Scan for the cell matching the given text and deliver its (X, Y) coordinate at center. 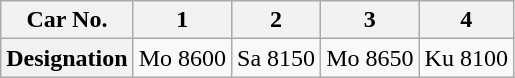
4 (466, 20)
2 (276, 20)
Designation (67, 58)
Mo 8600 (182, 58)
Ku 8100 (466, 58)
Car No. (67, 20)
Sa 8150 (276, 58)
Mo 8650 (370, 58)
1 (182, 20)
3 (370, 20)
